Locate the cell with the specified text and output its (X, Y) center coordinate. 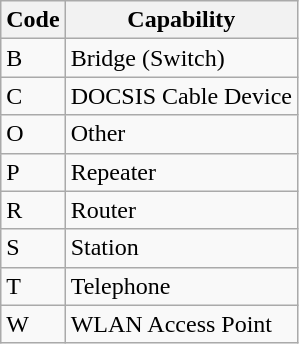
Capability (181, 20)
P (33, 172)
B (33, 58)
Bridge (Switch) (181, 58)
Telephone (181, 286)
Station (181, 248)
W (33, 324)
Code (33, 20)
R (33, 210)
Router (181, 210)
WLAN Access Point (181, 324)
S (33, 248)
C (33, 96)
Other (181, 134)
T (33, 286)
Repeater (181, 172)
DOCSIS Cable Device (181, 96)
O (33, 134)
